Identify which cell holds the provided text, then report its (x, y) central coordinate. 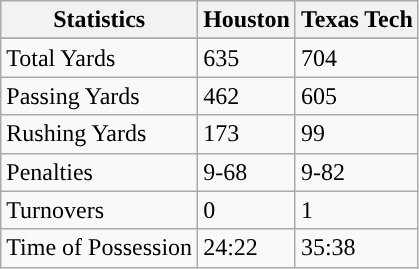
99 (356, 134)
1 (356, 210)
462 (247, 96)
Houston (247, 20)
Rushing Yards (100, 134)
173 (247, 134)
Turnovers (100, 210)
24:22 (247, 248)
35:38 (356, 248)
9-82 (356, 172)
Texas Tech (356, 20)
0 (247, 210)
Total Yards (100, 58)
Statistics (100, 20)
9-68 (247, 172)
704 (356, 58)
605 (356, 96)
635 (247, 58)
Penalties (100, 172)
Passing Yards (100, 96)
Time of Possession (100, 248)
